Locate the cell with the specified text and output its (X, Y) center coordinate. 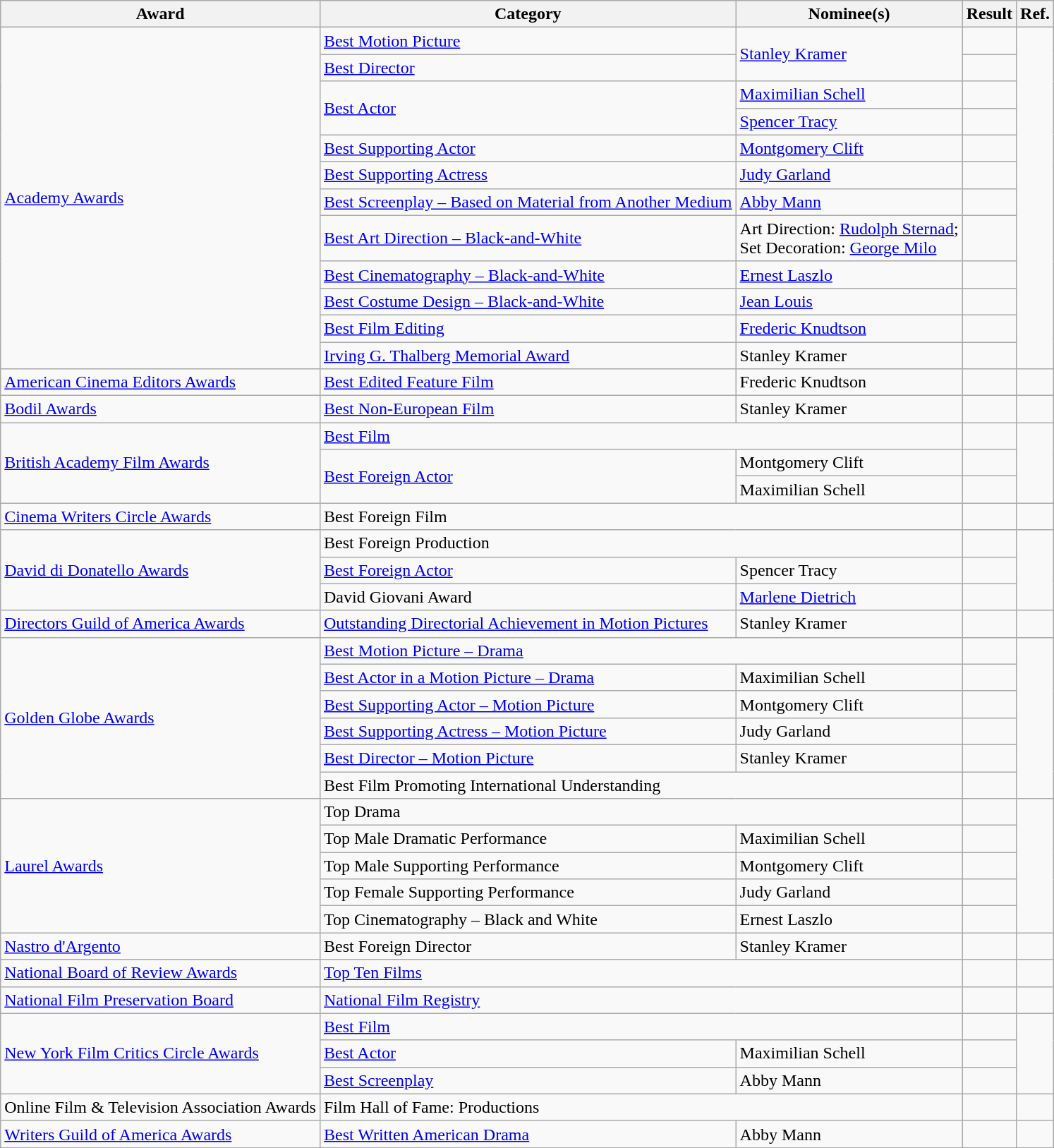
Top Female Supporting Performance (528, 893)
Top Male Dramatic Performance (528, 839)
Cinema Writers Circle Awards (161, 516)
Best Supporting Actress – Motion Picture (528, 731)
New York Film Critics Circle Awards (161, 1053)
Top Cinematography – Black and White (528, 919)
National Board of Review Awards (161, 973)
Best Art Direction – Black-and-White (528, 238)
Top Drama (641, 812)
Best Film Promoting International Understanding (641, 785)
Best Foreign Director (528, 946)
National Film Preservation Board (161, 1000)
Best Cinematography – Black-and-White (528, 274)
Film Hall of Fame: Productions (641, 1107)
Best Non-European Film (528, 409)
Academy Awards (161, 198)
Best Written American Drama (528, 1134)
Award (161, 14)
Best Film Editing (528, 328)
Irving G. Thalberg Memorial Award (528, 355)
Directors Guild of America Awards (161, 624)
Category (528, 14)
Marlene Dietrich (849, 597)
Ref. (1036, 14)
Result (989, 14)
David di Donatello Awards (161, 570)
Best Screenplay – Based on Material from Another Medium (528, 202)
National Film Registry (641, 1000)
Best Director – Motion Picture (528, 758)
Best Supporting Actor – Motion Picture (528, 704)
Nominee(s) (849, 14)
Jean Louis (849, 301)
Online Film & Television Association Awards (161, 1107)
Best Screenplay (528, 1080)
Best Foreign Film (641, 516)
Golden Globe Awards (161, 718)
Best Motion Picture – Drama (641, 651)
Bodil Awards (161, 409)
David Giovani Award (528, 597)
Best Actor in a Motion Picture – Drama (528, 677)
Best Director (528, 68)
Best Foreign Production (641, 543)
British Academy Film Awards (161, 463)
Art Direction: Rudolph Sternad; Set Decoration: George Milo (849, 238)
Best Supporting Actor (528, 148)
Best Motion Picture (528, 41)
Nastro d'Argento (161, 946)
Outstanding Directorial Achievement in Motion Pictures (528, 624)
Best Edited Feature Film (528, 382)
Best Supporting Actress (528, 175)
Top Male Supporting Performance (528, 866)
Laurel Awards (161, 866)
Writers Guild of America Awards (161, 1134)
Top Ten Films (641, 973)
American Cinema Editors Awards (161, 382)
Best Costume Design – Black-and-White (528, 301)
